From the cell containing the given text, extract its center point as [X, Y] coordinate. 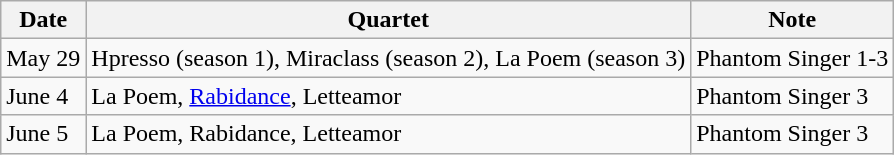
Note [792, 20]
June 4 [44, 96]
Phantom Singer 1-3 [792, 58]
June 5 [44, 134]
Hpresso (season 1), Miraclass (season 2), La Poem (season 3) [388, 58]
Quartet [388, 20]
Date [44, 20]
May 29 [44, 58]
